Search for the cell housing the specified text and yield its [X, Y] center coordinate. 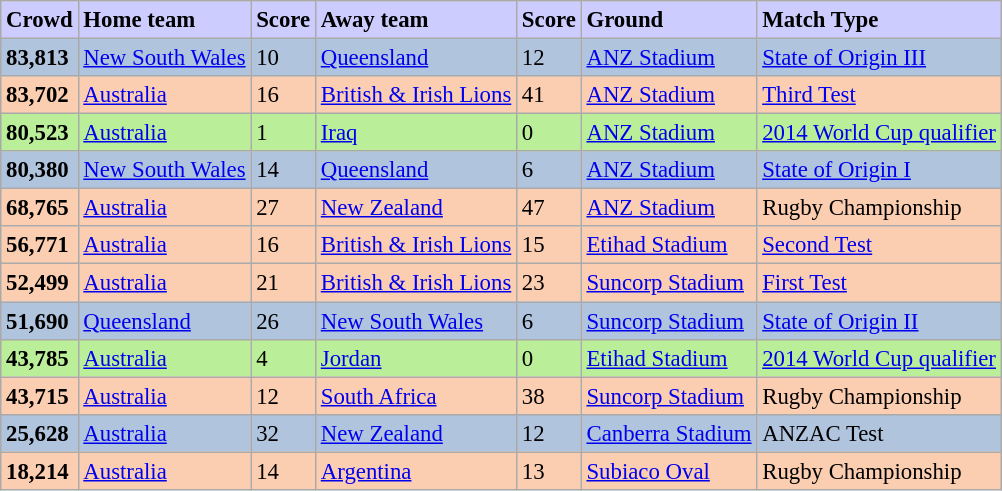
26 [284, 321]
80,523 [40, 133]
80,380 [40, 170]
Argentina [416, 471]
Third Test [879, 95]
1 [284, 133]
21 [284, 283]
Ground [669, 20]
18,214 [40, 471]
43,715 [40, 396]
South Africa [416, 396]
4 [284, 358]
State of Origin I [879, 170]
Subiaco Oval [669, 471]
23 [550, 283]
Iraq [416, 133]
Canberra Stadium [669, 433]
Jordan [416, 358]
38 [550, 396]
State of Origin III [879, 58]
51,690 [40, 321]
10 [284, 58]
41 [550, 95]
43,785 [40, 358]
15 [550, 245]
Away team [416, 20]
Crowd [40, 20]
68,765 [40, 208]
First Test [879, 283]
Second Test [879, 245]
ANZAC Test [879, 433]
27 [284, 208]
13 [550, 471]
52,499 [40, 283]
25,628 [40, 433]
56,771 [40, 245]
83,702 [40, 95]
Home team [164, 20]
47 [550, 208]
Match Type [879, 20]
83,813 [40, 58]
State of Origin II [879, 321]
32 [284, 433]
